Find where the given text appears and provide that cell's center as [x, y] coordinate. 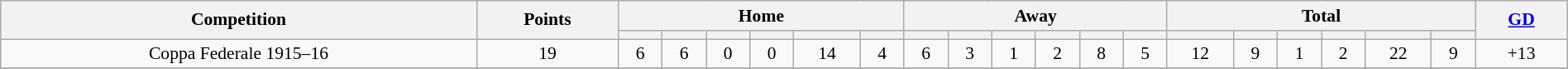
12 [1200, 53]
8 [1102, 53]
Total [1322, 16]
+13 [1522, 53]
3 [969, 53]
22 [1398, 53]
14 [827, 53]
5 [1145, 53]
4 [882, 53]
Home [761, 16]
Away [1035, 16]
Points [547, 20]
Coppa Federale 1915–16 [238, 53]
Competition [238, 20]
GD [1522, 20]
19 [547, 53]
